Return the [X, Y] coordinate for the center point of the cell that contains the specified text.  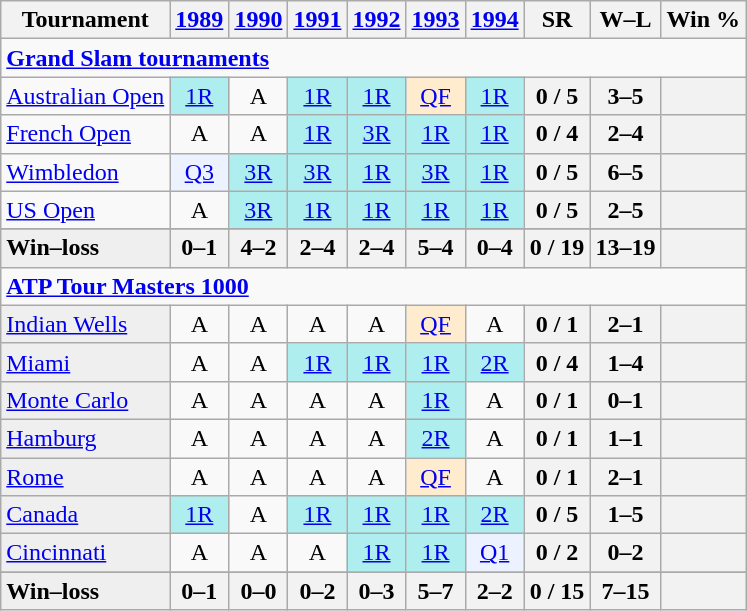
Grand Slam tournaments [374, 58]
1989 [200, 20]
US Open [86, 210]
Indian Wells [86, 324]
Q1 [494, 553]
Tournament [86, 20]
French Open [86, 134]
0 / 19 [557, 248]
Miami [86, 362]
3–5 [626, 96]
2–2 [494, 591]
5–4 [436, 248]
Canada [86, 515]
Q3 [200, 172]
SR [557, 20]
Hamburg [86, 438]
Monte Carlo [86, 400]
1991 [318, 20]
1992 [376, 20]
0–4 [494, 248]
Cincinnati [86, 553]
W–L [626, 20]
1993 [436, 20]
6–5 [626, 172]
4–2 [258, 248]
0 / 15 [557, 591]
1994 [494, 20]
1–4 [626, 362]
Rome [86, 477]
Australian Open [86, 96]
0–0 [258, 591]
Win % [704, 20]
1990 [258, 20]
1–1 [626, 438]
2–5 [626, 210]
0 / 2 [557, 553]
0–3 [376, 591]
1–5 [626, 515]
ATP Tour Masters 1000 [374, 286]
13–19 [626, 248]
7–15 [626, 591]
5–7 [436, 591]
Wimbledon [86, 172]
